Scan for the cell matching the given text and deliver its (x, y) coordinate at center. 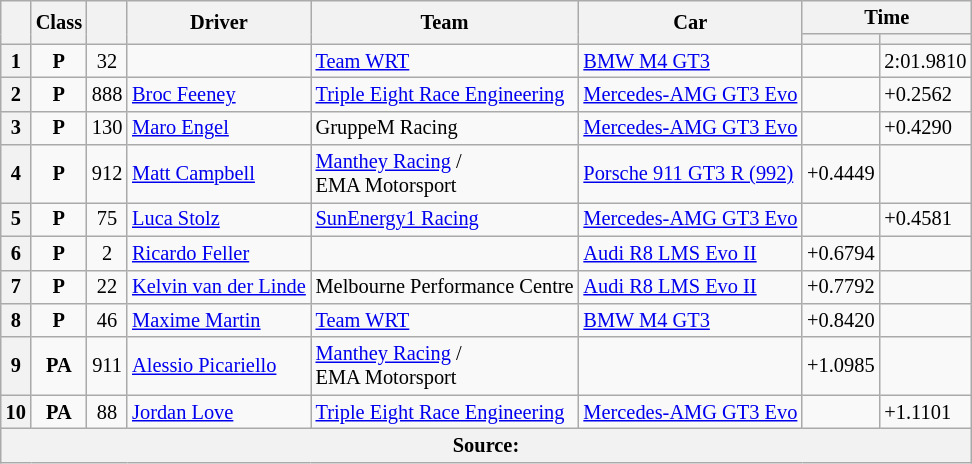
Jordan Love (218, 412)
5 (16, 219)
7 (16, 287)
4 (16, 174)
888 (107, 94)
6 (16, 253)
Maxime Martin (218, 320)
+1.1101 (925, 412)
GruppeM Racing (445, 128)
+0.4581 (925, 219)
46 (107, 320)
130 (107, 128)
Broc Feeney (218, 94)
Source: (486, 445)
Maro Engel (218, 128)
32 (107, 61)
2:01.9810 (925, 61)
Car (691, 22)
Time (886, 17)
SunEnergy1 Racing (445, 219)
Alessio Picariello (218, 366)
1 (16, 61)
+0.8420 (840, 320)
88 (107, 412)
+0.2562 (925, 94)
+0.7792 (840, 287)
Luca Stolz (218, 219)
Team (445, 22)
22 (107, 287)
75 (107, 219)
8 (16, 320)
+0.6794 (840, 253)
911 (107, 366)
Kelvin van der Linde (218, 287)
Melbourne Performance Centre (445, 287)
+1.0985 (840, 366)
+0.4449 (840, 174)
10 (16, 412)
Porsche 911 GT3 R (992) (691, 174)
+0.4290 (925, 128)
Ricardo Feller (218, 253)
912 (107, 174)
Class (59, 22)
9 (16, 366)
3 (16, 128)
Driver (218, 22)
Matt Campbell (218, 174)
